Provide the [X, Y] coordinate of the cell's center where the given text is located.  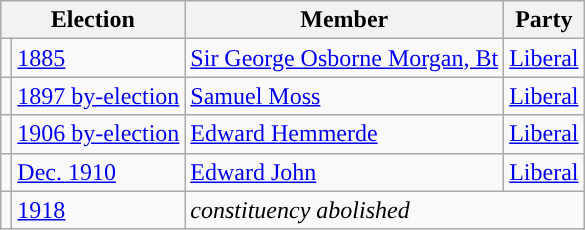
Dec. 1910 [98, 172]
1918 [98, 210]
Party [544, 20]
constituency abolished [384, 210]
Election [93, 20]
1897 by-election [98, 96]
Member [344, 20]
1906 by-election [98, 134]
Edward Hemmerde [344, 134]
1885 [98, 58]
Sir George Osborne Morgan, Bt [344, 58]
Edward John [344, 172]
Samuel Moss [344, 96]
